Scan for the cell matching the given text and deliver its (X, Y) coordinate at center. 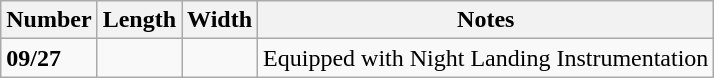
Equipped with Night Landing Instrumentation (486, 58)
Number (49, 20)
Notes (486, 20)
Length (139, 20)
Width (220, 20)
09/27 (49, 58)
